For the text-containing cell, return its midpoint in [X, Y] coordinate format. 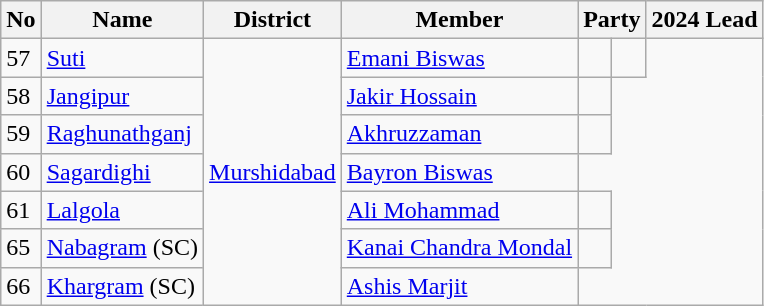
Member [459, 20]
Murshidabad [273, 172]
Suti [122, 58]
Kanai Chandra Mondal [459, 248]
Raghunathganj [122, 134]
Party [612, 20]
Jangipur [122, 96]
No [21, 20]
Lalgola [122, 210]
57 [21, 58]
District [273, 20]
61 [21, 210]
Name [122, 20]
Sagardighi [122, 172]
Nabagram (SC) [122, 248]
58 [21, 96]
Akhruzzaman [459, 134]
Bayron Biswas [459, 172]
59 [21, 134]
66 [21, 286]
2024 Lead [704, 20]
Khargram (SC) [122, 286]
60 [21, 172]
Emani Biswas [459, 58]
Ali Mohammad [459, 210]
Jakir Hossain [459, 96]
65 [21, 248]
Ashis Marjit [459, 286]
